Scan for the cell matching the given text and deliver its [X, Y] coordinate at center. 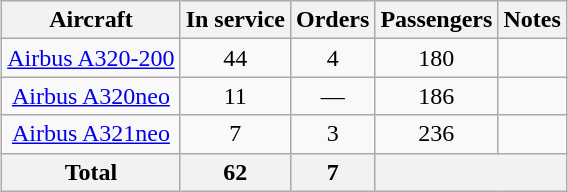
In service [235, 20]
3 [332, 134]
Orders [332, 20]
236 [436, 134]
Total [91, 172]
Aircraft [91, 20]
186 [436, 96]
— [332, 96]
4 [332, 58]
62 [235, 172]
11 [235, 96]
44 [235, 58]
Airbus A320neo [91, 96]
Airbus A321neo [91, 134]
Notes [532, 20]
180 [436, 58]
Passengers [436, 20]
Airbus A320-200 [91, 58]
